Output the [x, y] coordinate of the center of the cell containing the given text.  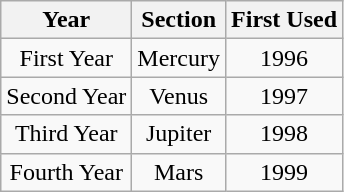
Year [66, 20]
Mercury [179, 58]
Venus [179, 96]
First Used [284, 20]
Second Year [66, 96]
1998 [284, 134]
Mars [179, 172]
First Year [66, 58]
1999 [284, 172]
Fourth Year [66, 172]
Section [179, 20]
1997 [284, 96]
Jupiter [179, 134]
1996 [284, 58]
Third Year [66, 134]
